Extract the (X, Y) coordinate from the center of the cell holding the provided text.  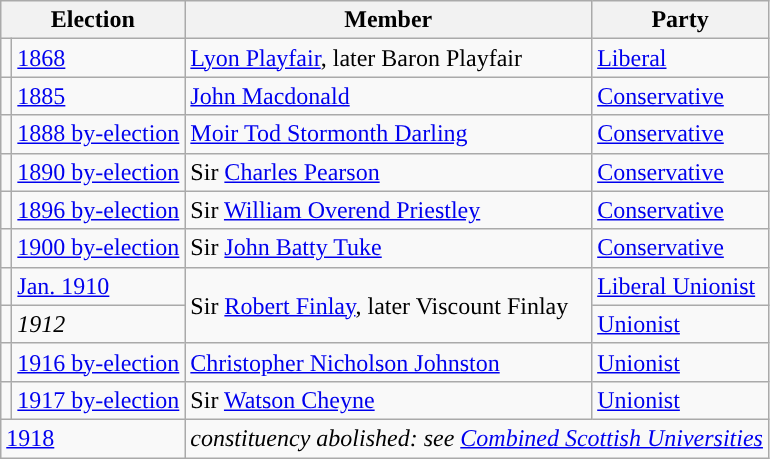
Election (93, 20)
1917 by-election (98, 400)
1888 by-election (98, 134)
Sir John Batty Tuke (388, 248)
Party (680, 20)
Sir Robert Finlay, later Viscount Finlay (388, 305)
constituency abolished: see Combined Scottish Universities (477, 438)
Jan. 1910 (98, 286)
1918 (93, 438)
Christopher Nicholson Johnston (388, 362)
Moir Tod Stormonth Darling (388, 134)
Sir Watson Cheyne (388, 400)
1900 by-election (98, 248)
Lyon Playfair, later Baron Playfair (388, 58)
1916 by-election (98, 362)
John Macdonald (388, 96)
Sir William Overend Priestley (388, 210)
Member (388, 20)
1868 (98, 58)
Liberal (680, 58)
1912 (98, 324)
1885 (98, 96)
1896 by-election (98, 210)
Sir Charles Pearson (388, 172)
1890 by-election (98, 172)
Liberal Unionist (680, 286)
